Provide the (x, y) coordinate of the cell's center where the given text is located.  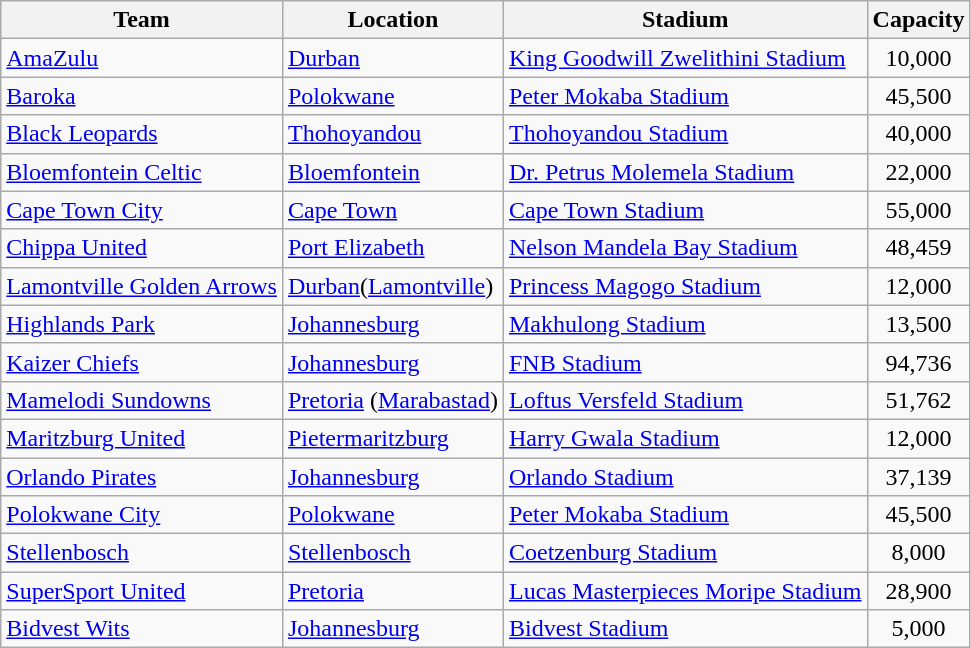
Loftus Versfeld Stadium (685, 400)
Orlando Stadium (685, 477)
Princess Magogo Stadium (685, 286)
Thohoyandou Stadium (685, 134)
37,139 (918, 477)
Baroka (142, 96)
Stadium (685, 20)
AmaZulu (142, 58)
Durban(Lamontville) (392, 286)
Thohoyandou (392, 134)
Port Elizabeth (392, 248)
8,000 (918, 553)
Durban (392, 58)
40,000 (918, 134)
Polokwane City (142, 515)
Nelson Mandela Bay Stadium (685, 248)
Coetzenburg Stadium (685, 553)
13,500 (918, 324)
Chippa United (142, 248)
Pretoria (392, 591)
Mamelodi Sundowns (142, 400)
Team (142, 20)
SuperSport United (142, 591)
55,000 (918, 210)
Bloemfontein (392, 172)
Dr. Petrus Molemela Stadium (685, 172)
Highlands Park (142, 324)
Orlando Pirates (142, 477)
Cape Town City (142, 210)
10,000 (918, 58)
Bidvest Wits (142, 629)
Cape Town (392, 210)
Harry Gwala Stadium (685, 438)
Lamontville Golden Arrows (142, 286)
Location (392, 20)
51,762 (918, 400)
Bloemfontein Celtic (142, 172)
28,900 (918, 591)
Pretoria (Marabastad) (392, 400)
22,000 (918, 172)
Black Leopards (142, 134)
Kaizer Chiefs (142, 362)
King Goodwill Zwelithini Stadium (685, 58)
Capacity (918, 20)
Cape Town Stadium (685, 210)
48,459 (918, 248)
Maritzburg United (142, 438)
Makhulong Stadium (685, 324)
Bidvest Stadium (685, 629)
5,000 (918, 629)
Lucas Masterpieces Moripe Stadium (685, 591)
94,736 (918, 362)
FNB Stadium (685, 362)
Pietermaritzburg (392, 438)
